Find where the given text appears and provide that cell's center as (x, y) coordinate. 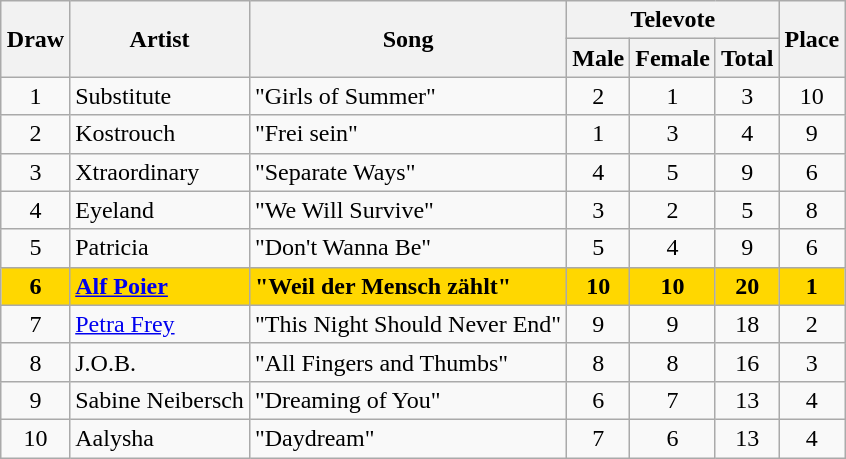
"Weil der Mensch zählt" (408, 286)
Artist (160, 39)
Sabine Neibersch (160, 400)
Female (673, 58)
Substitute (160, 96)
"Daydream" (408, 438)
J.O.B. (160, 362)
Xtraordinary (160, 172)
16 (747, 362)
"This Night Should Never End" (408, 324)
Male (598, 58)
Alf Poier (160, 286)
"Girls of Summer" (408, 96)
Draw (35, 39)
Place (812, 39)
"We Will Survive" (408, 210)
Televote (673, 20)
"Don't Wanna Be" (408, 248)
Aalysha (160, 438)
"Frei sein" (408, 134)
20 (747, 286)
"Separate Ways" (408, 172)
Kostrouch (160, 134)
"Dreaming of You" (408, 400)
Petra Frey (160, 324)
Song (408, 39)
Total (747, 58)
Eyeland (160, 210)
Patricia (160, 248)
"All Fingers and Thumbs" (408, 362)
18 (747, 324)
